For the text-containing cell, return its midpoint in [x, y] coordinate format. 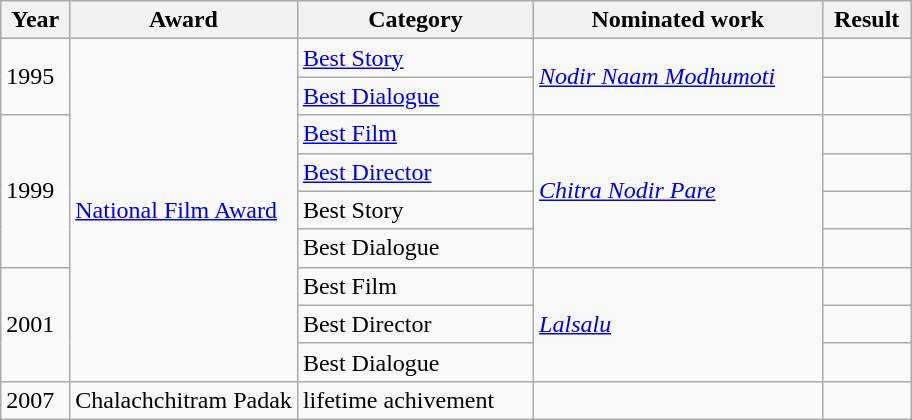
Lalsalu [678, 324]
Chalachchitram Padak [184, 400]
2007 [36, 400]
1999 [36, 191]
Award [184, 20]
lifetime achivement [415, 400]
Category [415, 20]
Year [36, 20]
Nominated work [678, 20]
Nodir Naam Modhumoti [678, 77]
2001 [36, 324]
Result [866, 20]
National Film Award [184, 210]
1995 [36, 77]
Chitra Nodir Pare [678, 191]
